Extract the [X, Y] coordinate from the center of the cell holding the provided text.  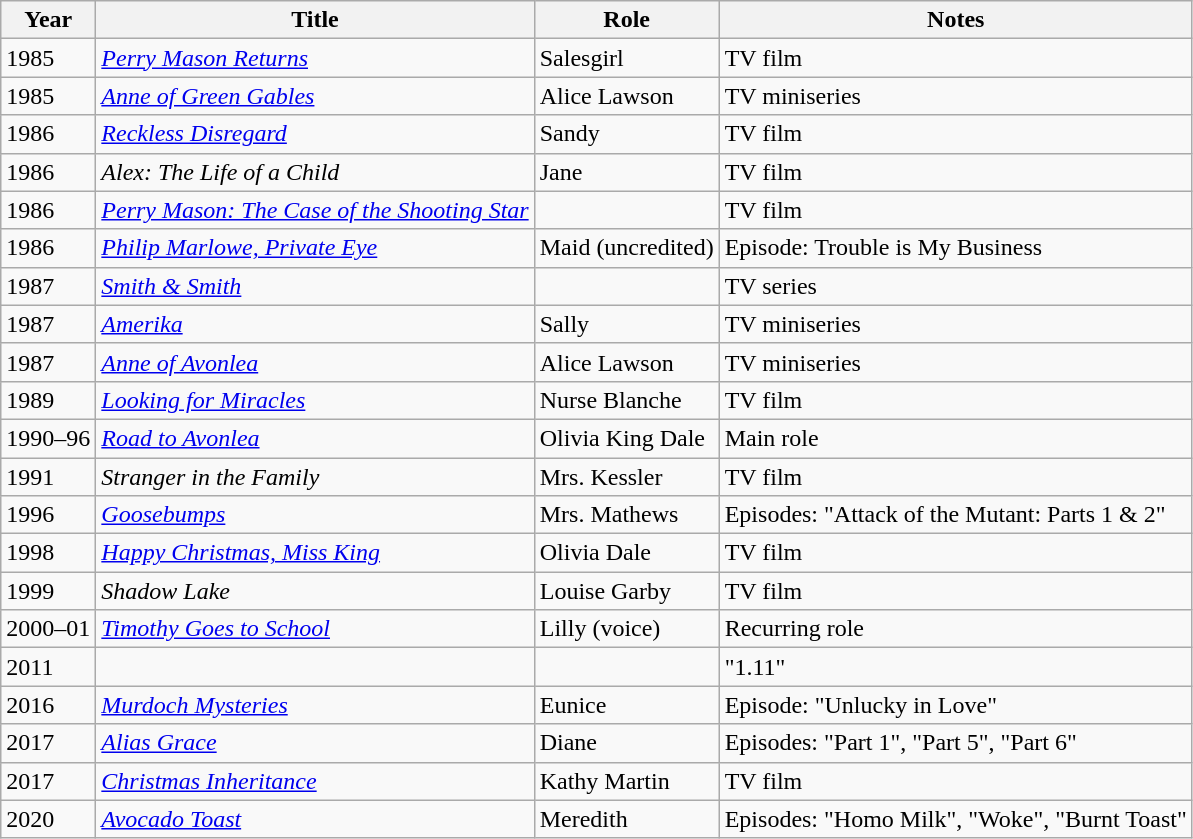
1999 [48, 591]
2000–01 [48, 629]
Avocado Toast [315, 819]
Episodes: "Homo Milk", "Woke", "Burnt Toast" [956, 819]
Olivia King Dale [626, 438]
Episodes: "Part 1", "Part 5", "Part 6" [956, 743]
Amerika [315, 324]
1991 [48, 477]
Louise Garby [626, 591]
Alex: The Life of a Child [315, 172]
1989 [48, 400]
Stranger in the Family [315, 477]
2020 [48, 819]
Jane [626, 172]
1996 [48, 515]
2011 [48, 667]
Meredith [626, 819]
Kathy Martin [626, 781]
Episodes: "Attack of the Mutant: Parts 1 & 2" [956, 515]
Recurring role [956, 629]
Smith & Smith [315, 286]
Reckless Disregard [315, 134]
Anne of Green Gables [315, 96]
Road to Avonlea [315, 438]
Murdoch Mysteries [315, 705]
Mrs. Mathews [626, 515]
Notes [956, 20]
Anne of Avonlea [315, 362]
Timothy Goes to School [315, 629]
Eunice [626, 705]
Year [48, 20]
Diane [626, 743]
Nurse Blanche [626, 400]
Episode: "Unlucky in Love" [956, 705]
Mrs. Kessler [626, 477]
Philip Marlowe, Private Eye [315, 248]
Salesgirl [626, 58]
Maid (uncredited) [626, 248]
Looking for Miracles [315, 400]
1998 [48, 553]
Sally [626, 324]
1990–96 [48, 438]
Perry Mason: The Case of the Shooting Star [315, 210]
Episode: Trouble is My Business [956, 248]
Perry Mason Returns [315, 58]
Alias Grace [315, 743]
Christmas Inheritance [315, 781]
Shadow Lake [315, 591]
"1.11" [956, 667]
TV series [956, 286]
Lilly (voice) [626, 629]
2016 [48, 705]
Role [626, 20]
Goosebumps [315, 515]
Main role [956, 438]
Olivia Dale [626, 553]
Sandy [626, 134]
Title [315, 20]
Happy Christmas, Miss King [315, 553]
